Scan for the cell matching the given text and deliver its [X, Y] coordinate at center. 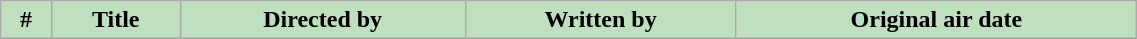
Directed by [322, 20]
# [26, 20]
Title [116, 20]
Original air date [936, 20]
Written by [600, 20]
